Find where the given text appears and provide that cell's center as [X, Y] coordinate. 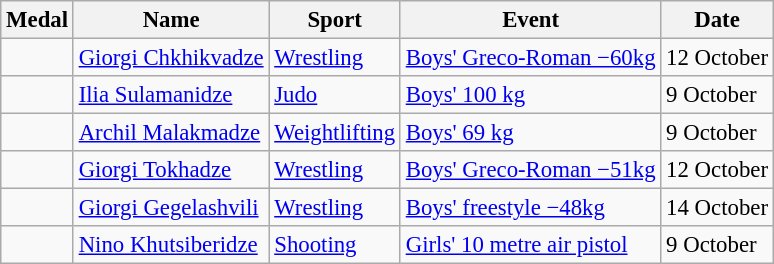
Girls' 10 metre air pistol [530, 245]
Archil Malakmadze [171, 133]
Ilia Sulamanidze [171, 95]
Sport [335, 20]
Boys' Greco-Roman −51kg [530, 170]
Boys' 69 kg [530, 133]
Shooting [335, 245]
Date [717, 20]
Giorgi Chkhikvadze [171, 58]
Boys' 100 kg [530, 95]
Event [530, 20]
Giorgi Gegelashvili [171, 208]
Name [171, 20]
14 October [717, 208]
Weightlifting [335, 133]
Boys' freestyle −48kg [530, 208]
Giorgi Tokhadze [171, 170]
Judo [335, 95]
Medal [38, 20]
Boys' Greco-Roman −60kg [530, 58]
Nino Khutsiberidze [171, 245]
